Search for the cell housing the specified text and yield its (X, Y) center coordinate. 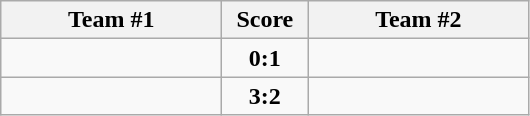
0:1 (265, 58)
Team #2 (418, 20)
Score (265, 20)
3:2 (265, 96)
Team #1 (112, 20)
